For the text-containing cell, return its midpoint in [x, y] coordinate format. 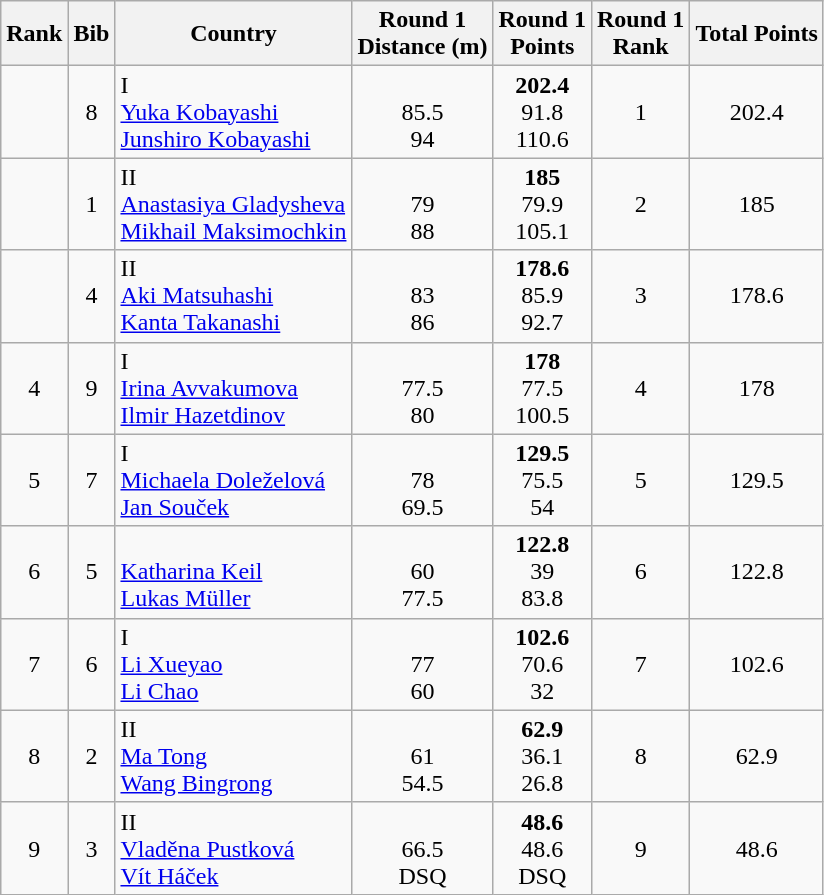
8386 [422, 296]
II Aki MatsuhashiKanta Takanashi [234, 296]
II Anastasiya GladyshevaMikhail Maksimochkin [234, 204]
Total Points [757, 34]
Round 1Points [542, 34]
129.5 [757, 480]
102.670.632 [542, 664]
48.648.6DSQ [542, 848]
185 [757, 204]
I Li XueyaoLi Chao [234, 664]
178.6 [757, 296]
102.6 [757, 664]
66.5DSQ [422, 848]
II Ma TongWang Bingrong [234, 756]
62.9 [757, 756]
18579.9105.1 [542, 204]
62.936.126.8 [542, 756]
Round 1Rank [640, 34]
Rank [34, 34]
Round 1Distance (m) [422, 34]
178.685.992.7 [542, 296]
Country [234, 34]
48.6 [757, 848]
122.83983.8 [542, 572]
6077.5 [422, 572]
129.575.554 [542, 480]
I Michaela DoleželováJan Souček [234, 480]
7869.5 [422, 480]
202.491.8110.6 [542, 112]
Bib [92, 34]
7760 [422, 664]
77.580 [422, 388]
17877.5100.5 [542, 388]
122.8 [757, 572]
II Vladěna PustkováVít Háček [234, 848]
I Yuka KobayashiJunshiro Kobayashi [234, 112]
85.594 [422, 112]
Katharina KeilLukas Müller [234, 572]
6154.5 [422, 756]
7988 [422, 204]
202.4 [757, 112]
I Irina AvvakumovaIlmir Hazetdinov [234, 388]
178 [757, 388]
